Identify which cell holds the provided text, then report its (x, y) central coordinate. 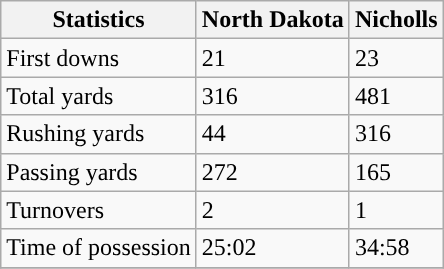
Statistics (99, 20)
481 (396, 96)
North Dakota (272, 20)
44 (272, 134)
Time of possession (99, 248)
First downs (99, 58)
34:58 (396, 248)
21 (272, 58)
Turnovers (99, 210)
23 (396, 58)
Passing yards (99, 172)
165 (396, 172)
1 (396, 210)
25:02 (272, 248)
2 (272, 210)
Total yards (99, 96)
272 (272, 172)
Nicholls (396, 20)
Rushing yards (99, 134)
